Detect which cell encompasses the target text, then output its (X, Y) center coordinate. 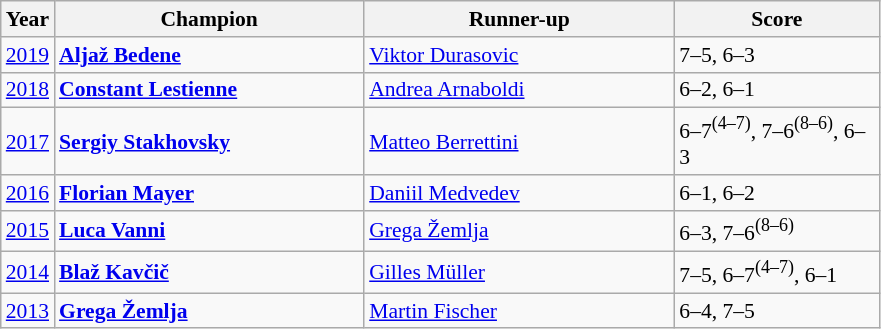
2018 (28, 90)
Viktor Durasovic (519, 55)
Runner-up (519, 19)
Gilles Müller (519, 272)
2015 (28, 230)
Luca Vanni (209, 230)
2013 (28, 311)
6–1, 6–2 (776, 193)
6–7(4–7), 7–6(8–6), 6–3 (776, 142)
Florian Mayer (209, 193)
Score (776, 19)
2016 (28, 193)
6–2, 6–1 (776, 90)
Andrea Arnaboldi (519, 90)
2017 (28, 142)
6–4, 7–5 (776, 311)
7–5, 6–3 (776, 55)
Daniil Medvedev (519, 193)
7–5, 6–7(4–7), 6–1 (776, 272)
Champion (209, 19)
Aljaž Bedene (209, 55)
2014 (28, 272)
6–3, 7–6(8–6) (776, 230)
Martin Fischer (519, 311)
Blaž Kavčič (209, 272)
Matteo Berrettini (519, 142)
2019 (28, 55)
Constant Lestienne (209, 90)
Sergiy Stakhovsky (209, 142)
Year (28, 19)
